Detect which cell encompasses the target text, then output its (X, Y) center coordinate. 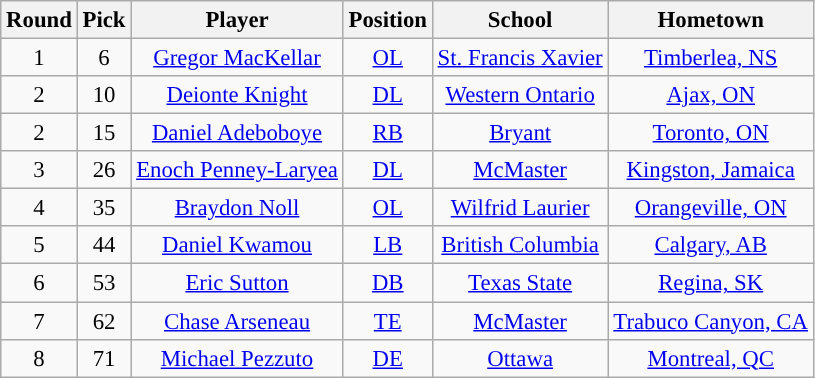
Toronto, ON (710, 133)
4 (39, 208)
Chase Arseneau (237, 321)
Calgary, AB (710, 245)
Hometown (710, 20)
Deionte Knight (237, 95)
44 (104, 245)
Gregor MacKellar (237, 58)
Daniel Kwamou (237, 245)
TE (388, 321)
Regina, SK (710, 283)
Orangeville, ON (710, 208)
3 (39, 170)
Ottawa (520, 358)
St. Francis Xavier (520, 58)
School (520, 20)
26 (104, 170)
LB (388, 245)
Daniel Adeboboye (237, 133)
Timberlea, NS (710, 58)
Western Ontario (520, 95)
Wilfrid Laurier (520, 208)
British Columbia (520, 245)
Pick (104, 20)
10 (104, 95)
Bryant (520, 133)
Position (388, 20)
Eric Sutton (237, 283)
53 (104, 283)
Kingston, Jamaica (710, 170)
Texas State (520, 283)
Trabuco Canyon, CA (710, 321)
DE (388, 358)
15 (104, 133)
Braydon Noll (237, 208)
8 (39, 358)
Montreal, QC (710, 358)
Player (237, 20)
1 (39, 58)
Michael Pezzuto (237, 358)
Ajax, ON (710, 95)
Enoch Penney-Laryea (237, 170)
71 (104, 358)
RB (388, 133)
DB (388, 283)
Round (39, 20)
62 (104, 321)
7 (39, 321)
5 (39, 245)
35 (104, 208)
